Extract the [X, Y] coordinate from the center of the cell holding the provided text.  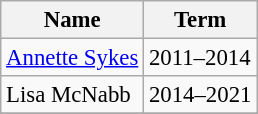
2011–2014 [200, 58]
Lisa McNabb [72, 95]
2014–2021 [200, 95]
Annette Sykes [72, 58]
Term [200, 20]
Name [72, 20]
